Search for the cell housing the specified text and yield its (X, Y) center coordinate. 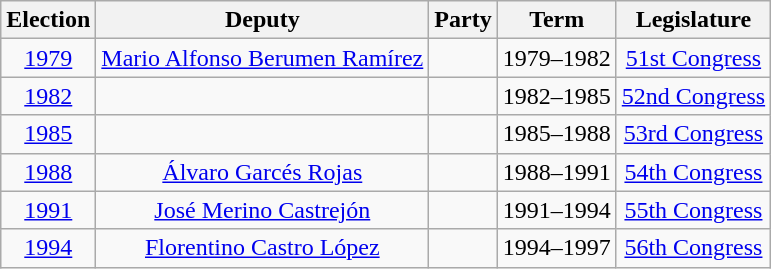
53rd Congress (693, 134)
1988–1991 (556, 172)
1994–1997 (556, 248)
Álvaro Garcés Rojas (262, 172)
1991 (48, 210)
Deputy (262, 20)
Term (556, 20)
Election (48, 20)
1982 (48, 96)
1979 (48, 58)
Mario Alfonso Berumen Ramírez (262, 58)
56th Congress (693, 248)
1994 (48, 248)
1985 (48, 134)
Legislature (693, 20)
51st Congress (693, 58)
52nd Congress (693, 96)
55th Congress (693, 210)
1985–1988 (556, 134)
1982–1985 (556, 96)
Party (463, 20)
1979–1982 (556, 58)
Florentino Castro López (262, 248)
José Merino Castrejón (262, 210)
1991–1994 (556, 210)
54th Congress (693, 172)
1988 (48, 172)
